Capture the cell that displays the provided text and extract its (X, Y) central coordinate. 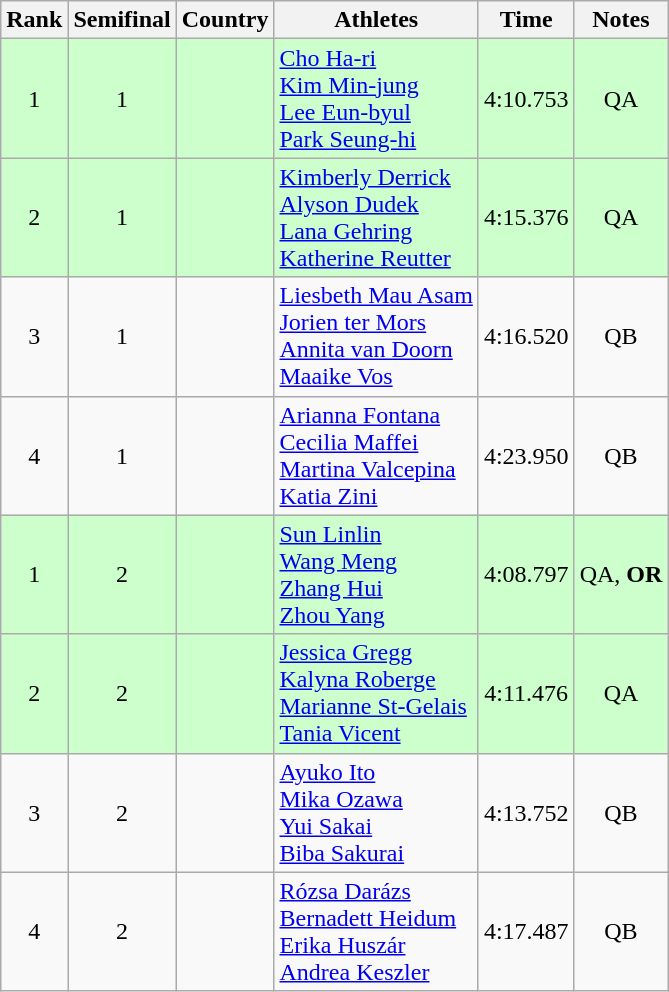
4:15.376 (526, 218)
QA, OR (621, 574)
4:13.752 (526, 812)
4:08.797 (526, 574)
Notes (621, 20)
4:16.520 (526, 336)
4:11.476 (526, 694)
Sun Linlin Wang Meng Zhang Hui Zhou Yang (376, 574)
Jessica Gregg Kalyna Roberge Marianne St-Gelais Tania Vicent (376, 694)
Arianna Fontana Cecilia Maffei Martina Valcepina Katia Zini (376, 456)
Liesbeth Mau Asam Jorien ter Mors Annita van Doorn Maaike Vos (376, 336)
Rank (34, 20)
4:17.487 (526, 932)
Cho Ha-ri Kim Min-jung Lee Eun-byul Park Seung-hi (376, 98)
4:23.950 (526, 456)
Time (526, 20)
Ayuko Ito Mika Ozawa Yui Sakai Biba Sakurai (376, 812)
Semifinal (122, 20)
Athletes (376, 20)
Country (225, 20)
Kimberly Derrick Alyson Dudek Lana Gehring Katherine Reutter (376, 218)
4:10.753 (526, 98)
Rózsa Darázs Bernadett Heidum Erika Huszár Andrea Keszler (376, 932)
